Locate the cell with the specified text and output its (x, y) center coordinate. 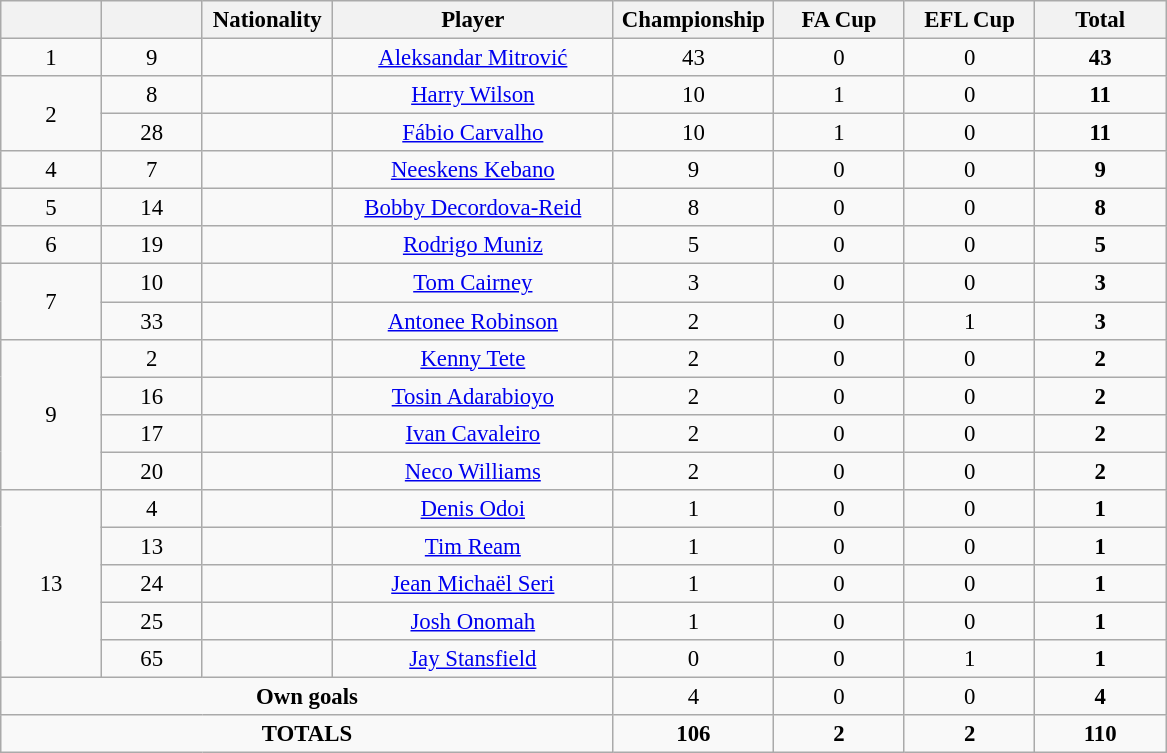
17 (152, 433)
65 (152, 659)
TOTALS (307, 734)
19 (152, 245)
Nationality (268, 20)
Neco Williams (474, 471)
Harry Wilson (474, 95)
Rodrigo Muniz (474, 245)
Own goals (307, 697)
Bobby Decordova-Reid (474, 208)
Championship (694, 20)
16 (152, 396)
Aleksandar Mitrović (474, 58)
Jean Michaël Seri (474, 584)
14 (152, 208)
Denis Odoi (474, 509)
20 (152, 471)
24 (152, 584)
28 (152, 133)
Josh Onomah (474, 621)
Player (474, 20)
6 (52, 245)
Tosin Adarabioyo (474, 396)
EFL Cup (970, 20)
110 (1100, 734)
FA Cup (840, 20)
Tom Cairney (474, 283)
25 (152, 621)
Tim Ream (474, 546)
Total (1100, 20)
Ivan Cavaleiro (474, 433)
Neeskens Kebano (474, 170)
Kenny Tete (474, 358)
106 (694, 734)
33 (152, 321)
Fábio Carvalho (474, 133)
Jay Stansfield (474, 659)
Antonee Robinson (474, 321)
